Return the (x, y) coordinate for the center point of the cell that contains the specified text.  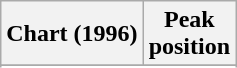
Peakposition (189, 34)
Chart (1996) (72, 34)
